Scan for the cell matching the given text and deliver its [x, y] coordinate at center. 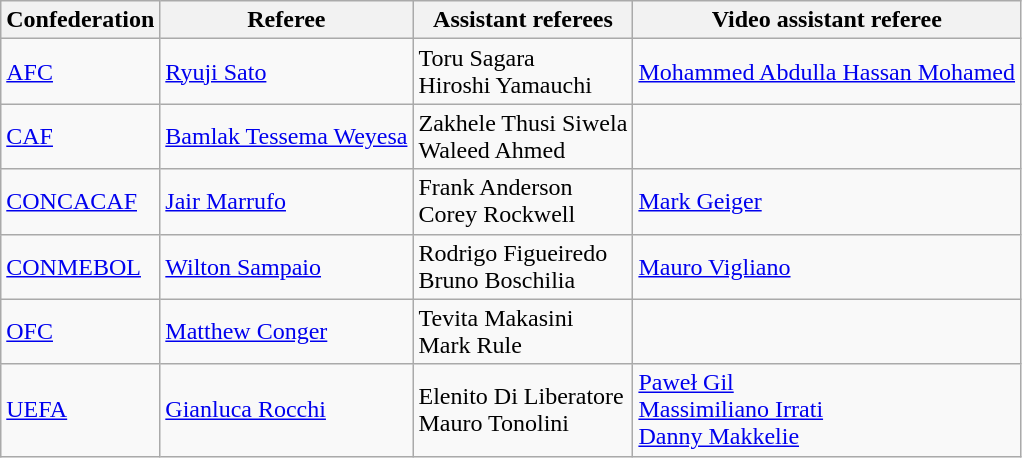
Elenito Di Liberatore Mauro Tonolini [523, 410]
Jair Marrufo [286, 202]
Assistant referees [523, 20]
OFC [80, 332]
Matthew Conger [286, 332]
AFC [80, 72]
Video assistant referee [827, 20]
CONCACAF [80, 202]
Zakhele Thusi Siwela Waleed Ahmed [523, 136]
Tevita Makasini Mark Rule [523, 332]
Paweł Gil Massimiliano Irrati Danny Makkelie [827, 410]
Frank Anderson Corey Rockwell [523, 202]
Mark Geiger [827, 202]
Gianluca Rocchi [286, 410]
CAF [80, 136]
Wilton Sampaio [286, 266]
Mauro Vigliano [827, 266]
Mohammed Abdulla Hassan Mohamed [827, 72]
Confederation [80, 20]
Bamlak Tessema Weyesa [286, 136]
UEFA [80, 410]
Rodrigo Figueiredo Bruno Boschilia [523, 266]
Ryuji Sato [286, 72]
Toru Sagara Hiroshi Yamauchi [523, 72]
Referee [286, 20]
CONMEBOL [80, 266]
